Detect which cell encompasses the target text, then output its [X, Y] center coordinate. 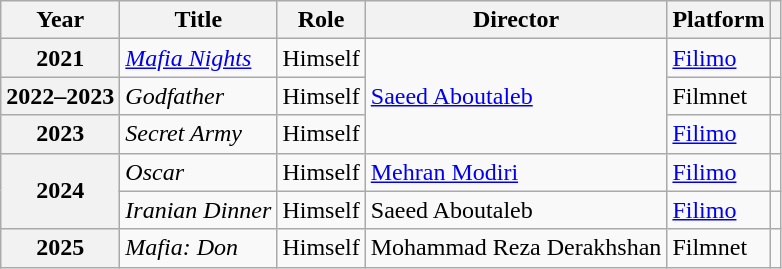
Iranian Dinner [198, 210]
2025 [60, 248]
Oscar [198, 172]
Godfather [198, 96]
2022–2023 [60, 96]
Mafia: Don [198, 248]
Year [60, 20]
Platform [718, 20]
Title [198, 20]
2023 [60, 134]
Mehran Modiri [516, 172]
Mohammad Reza Derakhshan [516, 248]
2024 [60, 191]
Director [516, 20]
Role [321, 20]
Secret Army [198, 134]
Mafia Nights [198, 58]
2021 [60, 58]
